Extract the (X, Y) coordinate from the center of the cell holding the provided text.  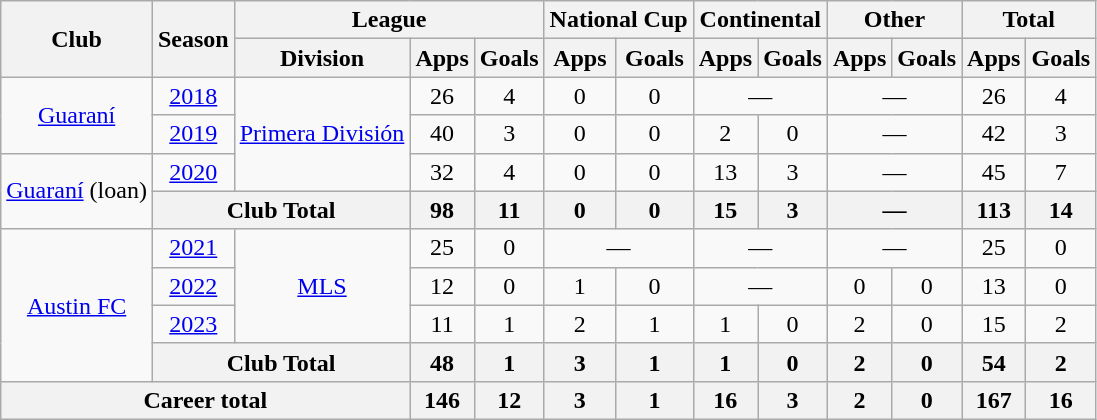
14 (1061, 210)
MLS (322, 286)
National Cup (618, 20)
42 (994, 134)
Continental (760, 20)
2019 (193, 134)
Austin FC (77, 305)
Other (894, 20)
2020 (193, 172)
League (389, 20)
Guaraní (loan) (77, 191)
Club (77, 39)
54 (994, 362)
45 (994, 172)
2021 (193, 248)
Season (193, 39)
32 (442, 172)
98 (442, 210)
2022 (193, 286)
Total (1029, 20)
7 (1061, 172)
40 (442, 134)
2018 (193, 96)
Primera División (322, 134)
Guaraní (77, 115)
113 (994, 210)
2023 (193, 324)
167 (994, 400)
Career total (206, 400)
Division (322, 58)
48 (442, 362)
146 (442, 400)
